Pinpoint the cell where the given text exists, returning its [x, y] midpoint coordinate. 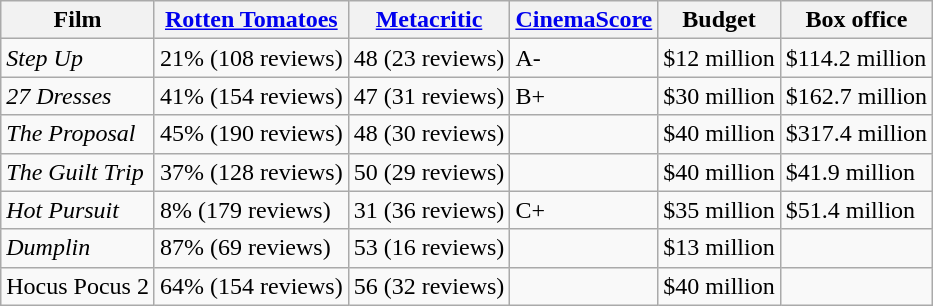
$35 million [719, 210]
Hocus Pocus 2 [78, 286]
$162.7 million [856, 96]
Film [78, 20]
The Guilt Trip [78, 172]
$114.2 million [856, 58]
48 (30 reviews) [429, 134]
48 (23 reviews) [429, 58]
47 (31 reviews) [429, 96]
CinemaScore [584, 20]
The Proposal [78, 134]
Hot Pursuit [78, 210]
27 Dresses [78, 96]
45% (190 reviews) [251, 134]
B+ [584, 96]
Rotten Tomatoes [251, 20]
Metacritic [429, 20]
$30 million [719, 96]
Budget [719, 20]
64% (154 reviews) [251, 286]
A- [584, 58]
21% (108 reviews) [251, 58]
Step Up [78, 58]
$317.4 million [856, 134]
53 (16 reviews) [429, 248]
50 (29 reviews) [429, 172]
37% (128 reviews) [251, 172]
87% (69 reviews) [251, 248]
$12 million [719, 58]
$13 million [719, 248]
Box office [856, 20]
56 (32 reviews) [429, 286]
C+ [584, 210]
41% (154 reviews) [251, 96]
$41.9 million [856, 172]
8% (179 reviews) [251, 210]
$51.4 million [856, 210]
Dumplin [78, 248]
31 (36 reviews) [429, 210]
